From the cell containing the given text, extract its center point as (x, y) coordinate. 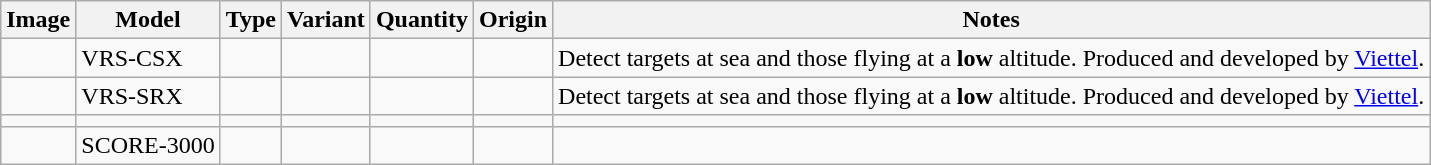
Origin (512, 20)
Image (38, 20)
Type (250, 20)
SCORE-3000 (148, 145)
VRS-CSX (148, 58)
Notes (992, 20)
Quantity (422, 20)
Model (148, 20)
VRS-SRX (148, 96)
Variant (326, 20)
